Determine the (X, Y) coordinate at the center of the cell enclosing the given text.  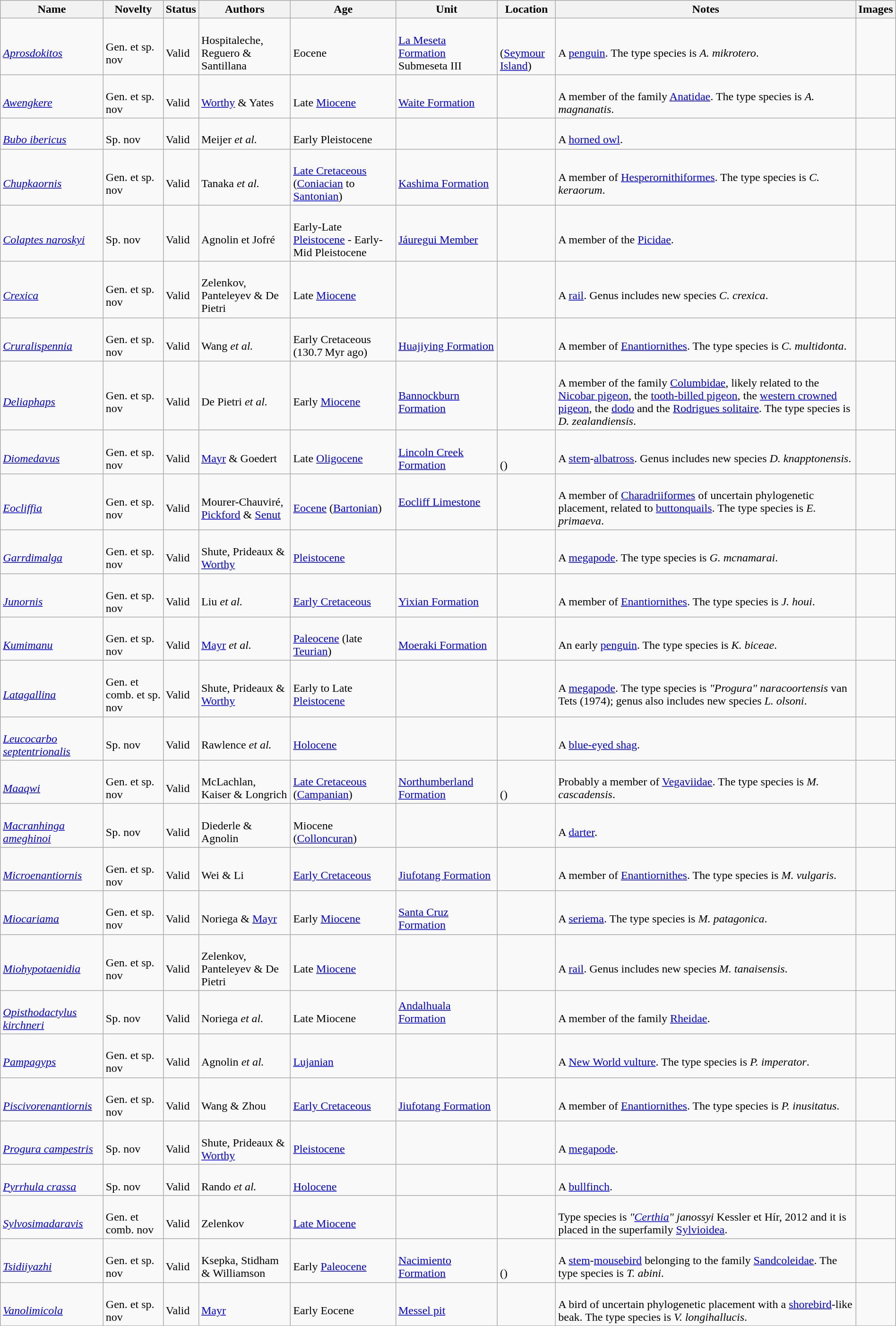
A rail. Genus includes new species M. tanaisensis. (706, 962)
Kumimanu (52, 639)
Agnolin et Jofré (245, 233)
Type species is "Certhia" janossyi Kessler et Hír, 2012 and it is placed in the superfamily Sylvioidea. (706, 1217)
Zelenkov (245, 1217)
Wang & Zhou (245, 1099)
A stem-mousebird belonging to the family Sandcoleidae. The type species is T. abini. (706, 1260)
Meijer et al. (245, 133)
A member of the Picidae. (706, 233)
Vanolimicola (52, 1304)
A megapode. (706, 1143)
Early Cretaceous (130.7 Myr ago) (343, 339)
Miohypotaenidia (52, 962)
Mayr (245, 1304)
Nacimiento Formation (446, 1260)
(Seymour Island) (526, 46)
Progura campestris (52, 1143)
Mayr et al. (245, 639)
Rando et al. (245, 1180)
Wang et al. (245, 339)
Paleocene (late Teurian) (343, 639)
A blue-eyed shag. (706, 739)
Early to Late Pleistocene (343, 689)
Worthy & Yates (245, 96)
Pyrrhula crassa (52, 1180)
An early penguin. The type species is K. biceae. (706, 639)
Early Pleistocene (343, 133)
A member of Charadriiformes of uncertain phylogenetic placement, related to buttonquails. The type species is E. primaeva. (706, 502)
Crexica (52, 289)
McLachlan, Kaiser & Longrich (245, 782)
Wei & Li (245, 869)
Bannockburn Formation (446, 396)
Mayr & Goedert (245, 452)
Early Paleocene (343, 1260)
Eocliff Limestone (446, 502)
Agnolin et al. (245, 1056)
A member of Enantiornithes. The type species is C. multidonta. (706, 339)
Colaptes naroskyi (52, 233)
A member of the family Rheidae. (706, 1012)
Sylvosimadaravis (52, 1217)
Diomedavus (52, 452)
Latagallina (52, 689)
Eocene (343, 46)
Cruralispennia (52, 339)
Aprosdokitos (52, 46)
Probably a member of Vegaviidae. The type species is M. cascadensis. (706, 782)
Noriega et al. (245, 1012)
Maaqwi (52, 782)
Images (876, 9)
Eocene (Bartonian) (343, 502)
Moeraki Formation (446, 639)
Leucocarbo septentrionalis (52, 739)
Pampagyps (52, 1056)
Huajiying Formation (446, 339)
A New World vulture. The type species is P. imperator. (706, 1056)
A bullfinch. (706, 1180)
Lincoln Creek Formation (446, 452)
A megapode. The type species is "Progura" naracoortensis van Tets (1974); genus also includes new species L. olsoni. (706, 689)
Late Cretaceous (Campanian) (343, 782)
Lujanian (343, 1056)
La Meseta Formation Submeseta III (446, 46)
Hospitaleche, Reguero & Santillana (245, 46)
A darter. (706, 826)
A penguin. The type species is A. mikrotero. (706, 46)
Ksepka, Stidham & Williamson (245, 1260)
Name (52, 9)
Miocene (Colloncuran) (343, 826)
Andalhuala Formation (446, 1012)
Kashima Formation (446, 177)
Early-Late Pleistocene - Early-Mid Pleistocene (343, 233)
Noriega & Mayr (245, 913)
A horned owl. (706, 133)
Awengkere (52, 96)
Macranhinga ameghinoi (52, 826)
A stem-albatross. Genus includes new species D. knapptonensis. (706, 452)
Miocariama (52, 913)
A member of Enantiornithes. The type species is J. houi. (706, 595)
A bird of uncertain phylogenetic placement with a shorebird-like beak. The type species is V. longihallucis. (706, 1304)
Garrdimalga (52, 551)
Early Eocene (343, 1304)
Yixian Formation (446, 595)
Status (181, 9)
Mourer-Chauviré, Pickford & Senut (245, 502)
A member of Enantiornithes. The type species is P. inusitatus. (706, 1099)
Authors (245, 9)
Deliaphaps (52, 396)
A member of the family Anatidae. The type species is A. magnanatis. (706, 96)
Late Cretaceous (Coniacian to Santonian) (343, 177)
Liu et al. (245, 595)
A megapode. The type species is G. mcnamarai. (706, 551)
Eocliffia (52, 502)
A member of Hesperornithiformes. The type species is C. keraorum. (706, 177)
A seriema. The type species is M. patagonica. (706, 913)
Piscivorenantiornis (52, 1099)
Opisthodactylus kirchneri (52, 1012)
Bubo ibericus (52, 133)
Jáuregui Member (446, 233)
A member of Enantiornithes. The type species is M. vulgaris. (706, 869)
Unit (446, 9)
Rawlence et al. (245, 739)
Novelty (133, 9)
Santa Cruz Formation (446, 913)
Gen. et comb. et sp. nov (133, 689)
Messel pit (446, 1304)
A rail. Genus includes new species C. crexica. (706, 289)
Northumberland Formation (446, 782)
Junornis (52, 595)
Late Oligocene (343, 452)
Diederle & Agnolin (245, 826)
Tsidiiyazhi (52, 1260)
Chupkaornis (52, 177)
Microenantiornis (52, 869)
De Pietri et al. (245, 396)
Location (526, 9)
Gen. et comb. nov (133, 1217)
Notes (706, 9)
Age (343, 9)
Tanaka et al. (245, 177)
Waite Formation (446, 96)
